Output the (x, y) coordinate of the center of the cell containing the given text.  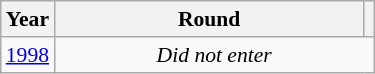
Round (209, 19)
1998 (28, 55)
Did not enter (214, 55)
Year (28, 19)
